Locate the cell with the specified text and output its (X, Y) center coordinate. 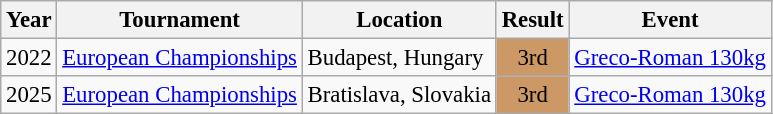
Budapest, Hungary (399, 58)
Location (399, 20)
2025 (29, 95)
Result (532, 20)
Bratislava, Slovakia (399, 95)
Tournament (180, 20)
Event (670, 20)
Year (29, 20)
2022 (29, 58)
